Identify which cell holds the provided text, then report its [X, Y] central coordinate. 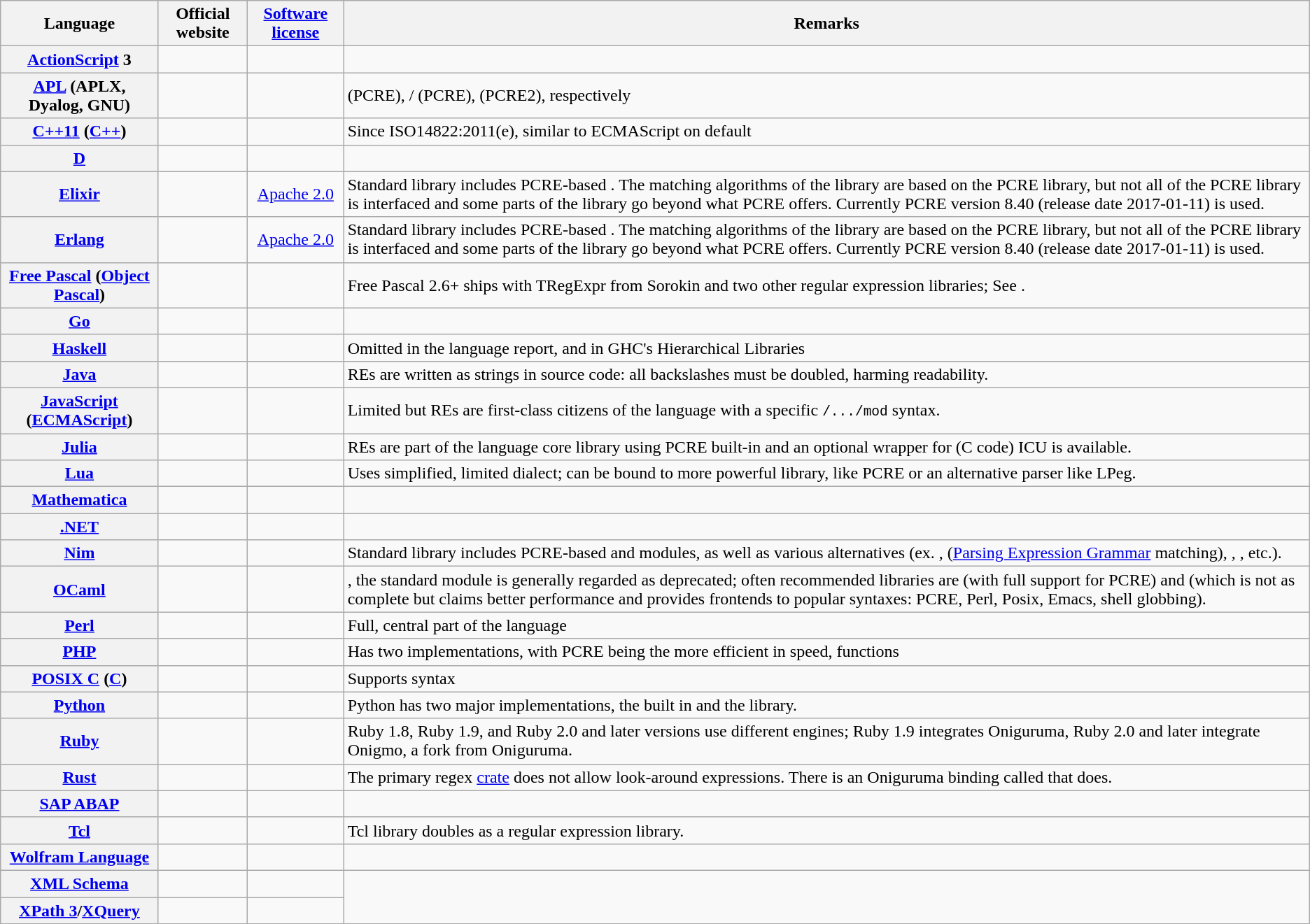
(PCRE), / (PCRE), (PCRE2), respectively [826, 95]
D [80, 158]
Since ISO14822:2011(e), similar to ECMAScript on default [826, 132]
Nim [80, 553]
REs are part of the language core library using PCRE built-in and an optional wrapper for (C code) ICU is available. [826, 447]
XML Schema [80, 883]
Java [80, 374]
Language [80, 24]
Official website [203, 24]
Has two implementations, with PCRE being the more efficient in speed, functions [826, 652]
REs are written as strings in source code: all backslashes must be doubled, harming readability. [826, 374]
Perl [80, 625]
Wolfram Language [80, 857]
C++11 (C++) [80, 132]
Standard library includes PCRE-based and modules, as well as various alternatives (ex. , (Parsing Expression Grammar matching), , , etc.). [826, 553]
OCaml [80, 589]
Limited but REs are first-class citizens of the language with a specific /.../mod syntax. [826, 410]
SAP ABAP [80, 804]
Ruby [80, 741]
Supports syntax [826, 678]
XPath 3/XQuery [80, 910]
Full, central part of the language [826, 625]
Software license [295, 24]
PHP [80, 652]
Free Pascal 2.6+ ships with TRegExpr from Sorokin and two other regular expression libraries; See . [826, 285]
Omitted in the language report, and in GHC's Hierarchical Libraries [826, 348]
ActionScript 3 [80, 59]
Tcl library doubles as a regular expression library. [826, 830]
.NET [80, 527]
Mathematica [80, 500]
Elixir [80, 194]
The primary regex crate does not allow look-around expressions. There is an Oniguruma binding called that does. [826, 777]
Julia [80, 447]
Python has two major implementations, the built in and the library. [826, 705]
Erlang [80, 239]
JavaScript (ECMAScript) [80, 410]
Uses simplified, limited dialect; can be bound to more powerful library, like PCRE or an alternative parser like LPeg. [826, 474]
Tcl [80, 830]
Rust [80, 777]
POSIX C (C) [80, 678]
APL (APLX, Dyalog, GNU) [80, 95]
Lua [80, 474]
Go [80, 321]
Remarks [826, 24]
Haskell [80, 348]
Python [80, 705]
Free Pascal (Object Pascal) [80, 285]
